Determine the (X, Y) coordinate at the center of the cell enclosing the given text.  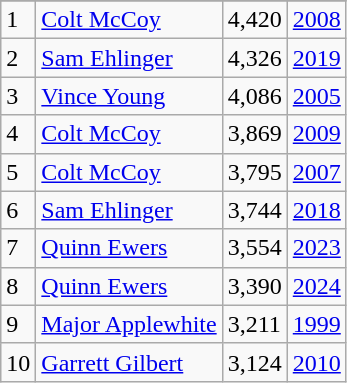
2018 (316, 210)
1 (18, 20)
Major Applewhite (129, 324)
2024 (316, 286)
3 (18, 96)
6 (18, 210)
2009 (316, 134)
9 (18, 324)
4,420 (254, 20)
Vince Young (129, 96)
3,744 (254, 210)
2019 (316, 58)
4 (18, 134)
4,086 (254, 96)
3,390 (254, 286)
2 (18, 58)
8 (18, 286)
3,211 (254, 324)
3,554 (254, 248)
1999 (316, 324)
Garrett Gilbert (129, 362)
4,326 (254, 58)
3,869 (254, 134)
10 (18, 362)
7 (18, 248)
2005 (316, 96)
2023 (316, 248)
3,124 (254, 362)
3,795 (254, 172)
5 (18, 172)
2008 (316, 20)
2007 (316, 172)
2010 (316, 362)
